For the text-containing cell, return its midpoint in (x, y) coordinate format. 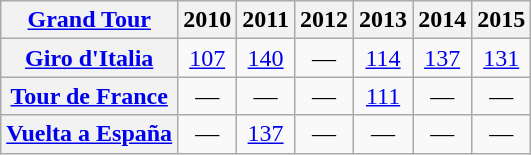
2010 (208, 20)
Vuelta a España (90, 134)
Grand Tour (90, 20)
Tour de France (90, 96)
2013 (384, 20)
111 (384, 96)
140 (266, 58)
114 (384, 58)
Giro d'Italia (90, 58)
2012 (324, 20)
107 (208, 58)
2011 (266, 20)
2015 (502, 20)
2014 (442, 20)
131 (502, 58)
